Provide the (X, Y) coordinate of the cell's center where the given text is located.  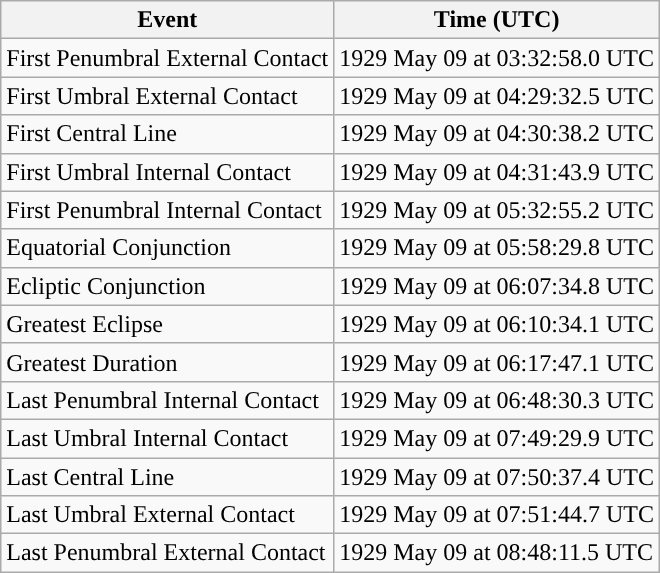
1929 May 09 at 07:51:44.7 UTC (497, 515)
Last Central Line (168, 477)
Last Penumbral Internal Contact (168, 400)
1929 May 09 at 08:48:11.5 UTC (497, 553)
Greatest Eclipse (168, 324)
1929 May 09 at 06:07:34.8 UTC (497, 286)
Ecliptic Conjunction (168, 286)
Event (168, 20)
1929 May 09 at 06:17:47.1 UTC (497, 362)
First Umbral Internal Contact (168, 172)
1929 May 09 at 04:29:32.5 UTC (497, 96)
1929 May 09 at 04:30:38.2 UTC (497, 134)
First Umbral External Contact (168, 96)
1929 May 09 at 06:48:30.3 UTC (497, 400)
1929 May 09 at 04:31:43.9 UTC (497, 172)
1929 May 09 at 07:50:37.4 UTC (497, 477)
Last Penumbral External Contact (168, 553)
First Central Line (168, 134)
Equatorial Conjunction (168, 248)
Last Umbral Internal Contact (168, 438)
First Penumbral External Contact (168, 58)
1929 May 09 at 05:58:29.8 UTC (497, 248)
1929 May 09 at 06:10:34.1 UTC (497, 324)
Last Umbral External Contact (168, 515)
1929 May 09 at 03:32:58.0 UTC (497, 58)
Greatest Duration (168, 362)
Time (UTC) (497, 20)
1929 May 09 at 07:49:29.9 UTC (497, 438)
1929 May 09 at 05:32:55.2 UTC (497, 210)
First Penumbral Internal Contact (168, 210)
